Detect which cell encompasses the target text, then output its [X, Y] center coordinate. 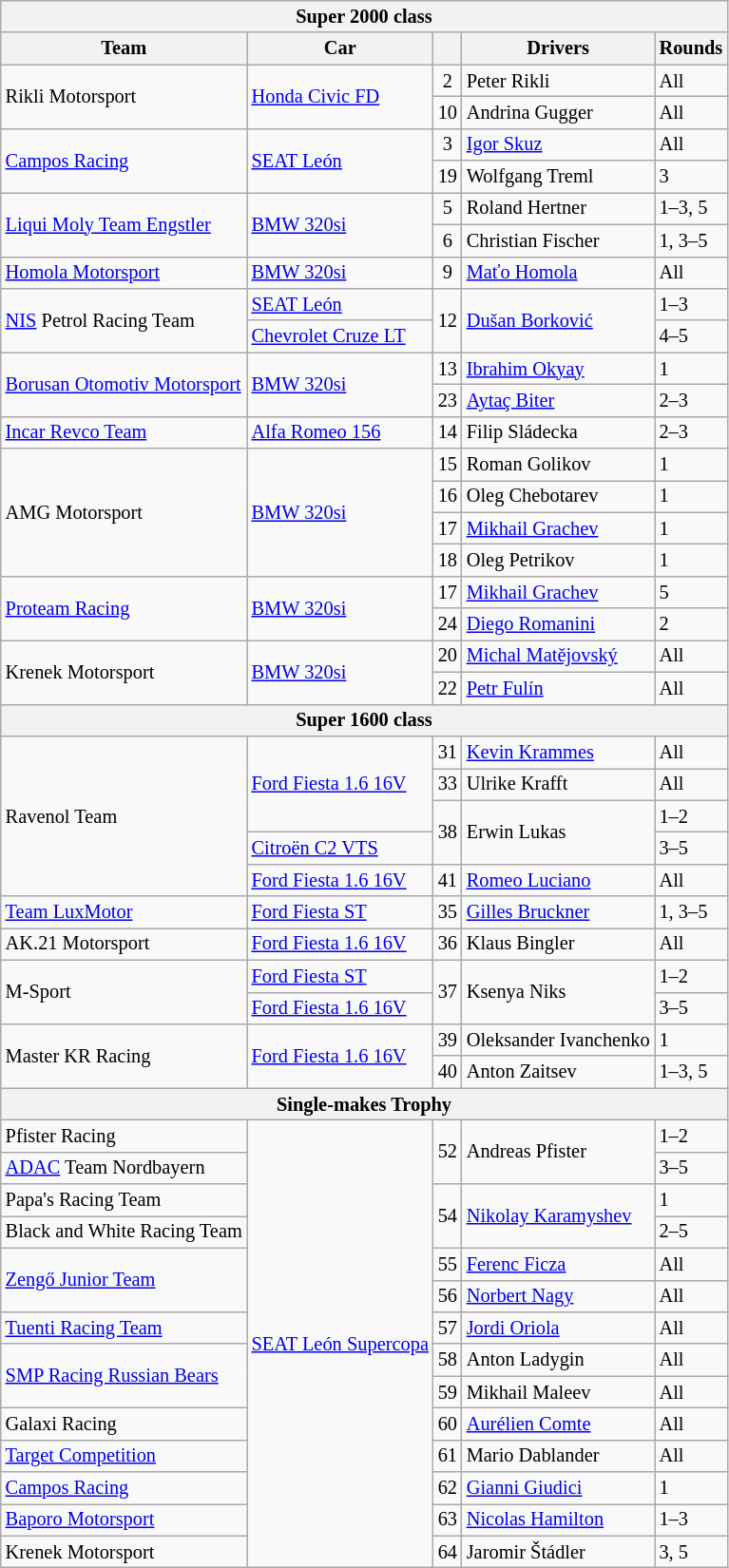
55 [448, 1264]
Black and White Racing Team [124, 1232]
Dušan Borković [559, 319]
Anton Ladygin [559, 1360]
Anton Zaitsev [559, 1072]
35 [448, 912]
64 [448, 1552]
31 [448, 752]
Andrina Gugger [559, 112]
33 [448, 784]
56 [448, 1296]
Igor Skuz [559, 144]
Andreas Pfister [559, 1152]
Filip Sládecka [559, 432]
Maťo Homola [559, 273]
Target Competition [124, 1456]
9 [448, 273]
Alfa Romeo 156 [340, 432]
54 [448, 1216]
Roman Golikov [559, 465]
13 [448, 369]
Pfister Racing [124, 1136]
Jordi Oriola [559, 1328]
38 [448, 832]
Kevin Krammes [559, 752]
20 [448, 656]
24 [448, 624]
Nicolas Hamilton [559, 1520]
41 [448, 880]
Norbert Nagy [559, 1296]
Roland Hertner [559, 208]
Diego Romanini [559, 624]
Master KR Racing [124, 1055]
58 [448, 1360]
Ulrike Krafft [559, 784]
57 [448, 1328]
10 [448, 112]
Ksenya Niks [559, 992]
Aurélien Comte [559, 1424]
63 [448, 1520]
Zengő Junior Team [124, 1279]
14 [448, 432]
Baporo Motorsport [124, 1520]
SEAT León Supercopa [340, 1344]
Aytaç Biter [559, 400]
36 [448, 944]
Ibrahim Okyay [559, 369]
Incar Revco Team [124, 432]
Citroën C2 VTS [340, 848]
Erwin Lukas [559, 832]
Ferenc Ficza [559, 1264]
Car [340, 48]
37 [448, 992]
Super 1600 class [364, 720]
Single-makes Trophy [364, 1104]
Gianni Giudici [559, 1488]
Team LuxMotor [124, 912]
AMG Motorsport [124, 513]
Peter Rikli [559, 81]
Ravenol Team [124, 815]
Oleg Petrikov [559, 560]
19 [448, 177]
16 [448, 496]
Homola Motorsport [124, 273]
62 [448, 1488]
ADAC Team Nordbayern [124, 1168]
AK.21 Motorsport [124, 944]
Mario Dablander [559, 1456]
Drivers [559, 48]
18 [448, 560]
3, 5 [692, 1552]
Rikli Motorsport [124, 97]
Papa's Racing Team [124, 1200]
4–5 [692, 336]
22 [448, 688]
Team [124, 48]
M-Sport [124, 992]
59 [448, 1392]
Chevrolet Cruze LT [340, 336]
SMP Racing Russian Bears [124, 1376]
Mikhail Maleev [559, 1392]
15 [448, 465]
Super 2000 class [364, 16]
60 [448, 1424]
Wolfgang Treml [559, 177]
Liqui Moly Team Engstler [124, 224]
Michal Matějovský [559, 656]
Rounds [692, 48]
Oleksander Ivanchenko [559, 1040]
Oleg Chebotarev [559, 496]
Petr Fulín [559, 688]
61 [448, 1456]
NIS Petrol Racing Team [124, 319]
Klaus Bingler [559, 944]
Jaromir Štádler [559, 1552]
Tuenti Racing Team [124, 1328]
Borusan Otomotiv Motorsport [124, 384]
Galaxi Racing [124, 1424]
23 [448, 400]
Honda Civic FD [340, 97]
2–5 [692, 1232]
Christian Fischer [559, 240]
6 [448, 240]
Romeo Luciano [559, 880]
12 [448, 319]
52 [448, 1152]
39 [448, 1040]
Proteam Racing [124, 608]
40 [448, 1072]
Gilles Bruckner [559, 912]
Nikolay Karamyshev [559, 1216]
